Scan for the cell matching the given text and deliver its [x, y] coordinate at center. 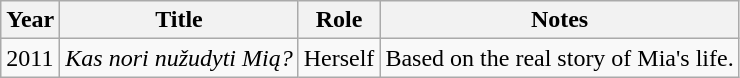
Kas nori nužudyti Mią? [179, 58]
Notes [560, 20]
Title [179, 20]
Herself [339, 58]
2011 [30, 58]
Role [339, 20]
Based on the real story of Mia's life. [560, 58]
Year [30, 20]
